For the text-containing cell, return its midpoint in (X, Y) coordinate format. 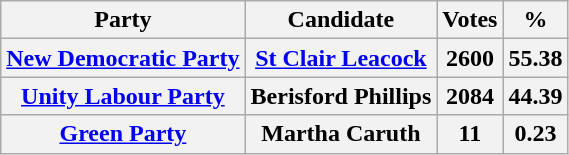
11 (470, 134)
Votes (470, 20)
Martha Caruth (341, 134)
2600 (470, 58)
% (536, 20)
Candidate (341, 20)
Green Party (123, 134)
St Clair Leacock (341, 58)
Party (123, 20)
Berisford Phillips (341, 96)
0.23 (536, 134)
44.39 (536, 96)
Unity Labour Party (123, 96)
2084 (470, 96)
55.38 (536, 58)
New Democratic Party (123, 58)
